Find where the given text appears and provide that cell's center as (X, Y) coordinate. 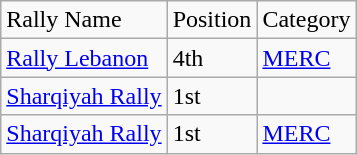
4th (212, 58)
Rally Name (84, 20)
Rally Lebanon (84, 58)
Category (306, 20)
Position (212, 20)
